Pinpoint the cell where the given text exists, returning its (X, Y) midpoint coordinate. 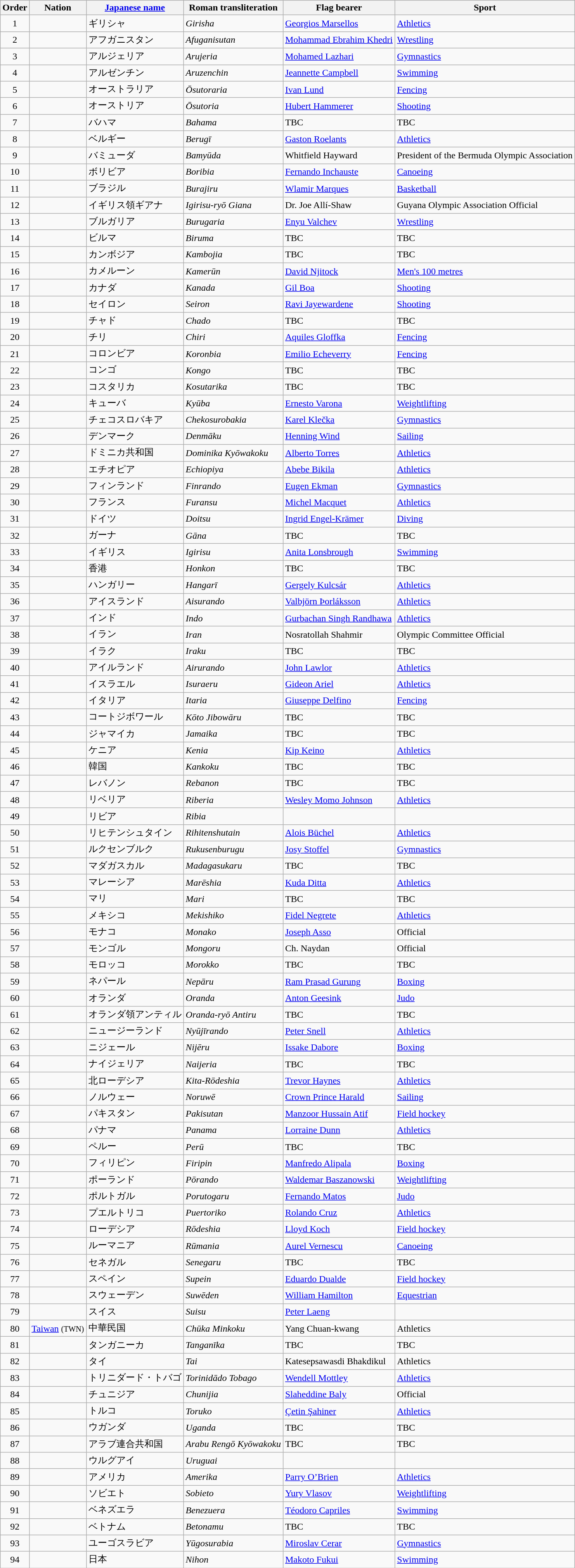
リベリア (135, 800)
コスタリカ (135, 387)
Ribia (233, 817)
Gil Boa (339, 288)
Honkon (233, 568)
香港 (135, 568)
Seiron (233, 304)
Wendell Mottley (339, 1378)
スイス (135, 1312)
ブルガリア (135, 222)
President of the Bermuda Olympic Association (485, 155)
Chūka Minkoku (233, 1328)
コロンビア (135, 354)
76 (15, 1262)
William Hamilton (339, 1296)
Burugaria (233, 222)
Peter Laeng (339, 1312)
69 (15, 1147)
89 (15, 1477)
Sobieto (233, 1493)
フィリピン (135, 1164)
Hubert Hammerer (339, 106)
Nijēru (233, 1048)
Giuseppe Delfino (339, 701)
Girisha (233, 23)
ポーランド (135, 1180)
マダガスカル (135, 866)
Uruguai (233, 1461)
Madagasukaru (233, 866)
24 (15, 404)
ウルグアイ (135, 1461)
Biruma (233, 238)
Oranda-ryō Antiru (233, 1015)
Naijeria (233, 1064)
Kōto Jibowāru (233, 717)
30 (15, 502)
レバノン (135, 783)
Koronbia (233, 354)
コンゴ (135, 370)
67 (15, 1114)
Chekosurobakia (233, 420)
アイスランド (135, 602)
Ōsutoraria (233, 89)
Arabu Rengō Kyōwakoku (233, 1444)
Ingrid Engel-Krämer (339, 519)
Rōdeshia (233, 1230)
イギリス領ギアナ (135, 205)
2 (15, 40)
Indo (233, 618)
51 (15, 849)
47 (15, 783)
Issake Dabore (339, 1048)
Perū (233, 1147)
15 (15, 255)
57 (15, 949)
Abebe Bikila (339, 470)
3 (15, 57)
Katesepsawasdi Bhakdikul (339, 1362)
Puertoriko (233, 1212)
63 (15, 1048)
ノルウェー (135, 1097)
Ram Prasad Gurung (339, 981)
Mongoru (233, 949)
Crown Prince Harald (339, 1097)
Tanganīka (233, 1345)
Pōrando (233, 1180)
カナダ (135, 288)
Airurando (233, 668)
ギリシャ (135, 23)
スウェーデン (135, 1296)
Peter Snell (339, 1031)
ドミニカ共和国 (135, 453)
韓国 (135, 767)
Georgios Marsellos (339, 23)
25 (15, 420)
ポルトガル (135, 1196)
Chado (233, 321)
Berugī (233, 139)
Alois Büchel (339, 833)
Rihitenshutain (233, 833)
Betonamu (233, 1527)
Basketball (485, 189)
59 (15, 981)
Finrando (233, 486)
ビルマ (135, 238)
Kip Keino (339, 751)
Jamaika (233, 734)
50 (15, 833)
イタリア (135, 701)
モンゴル (135, 949)
Waldemar Baszanowski (339, 1180)
32 (15, 536)
ケニア (135, 751)
8 (15, 139)
Hangarī (233, 585)
オーストラリア (135, 89)
Kongo (233, 370)
Burajiru (233, 189)
19 (15, 321)
Monako (233, 932)
Kita-Rōdeshia (233, 1081)
71 (15, 1180)
Anita Lonsbrough (339, 552)
Chunijia (233, 1395)
Igirisu-ryō Giana (233, 205)
北ローデシア (135, 1081)
23 (15, 387)
80 (15, 1328)
18 (15, 304)
パキスタン (135, 1114)
Kamerūn (233, 271)
セネガル (135, 1262)
Rolando Cruz (339, 1212)
Nation (58, 8)
Amerika (233, 1477)
Suwēden (233, 1296)
49 (15, 817)
Dr. Joe Allí-Shaw (339, 205)
フィンランド (135, 486)
Marēshia (233, 883)
29 (15, 486)
Kenia (233, 751)
74 (15, 1230)
Miroslav Cerar (339, 1543)
ニュージーランド (135, 1031)
フランス (135, 502)
70 (15, 1164)
Ch. Naydan (339, 949)
ルーマニア (135, 1246)
Noruwē (233, 1097)
72 (15, 1196)
セイロン (135, 304)
カメルーン (135, 271)
Fidel Negrete (339, 915)
Japanese name (135, 8)
Yūgosurabia (233, 1543)
33 (15, 552)
ルクセンブルク (135, 849)
Slaheddine Baly (339, 1395)
アフガニスタン (135, 40)
Order (15, 8)
チリ (135, 338)
Ravi Jayewardene (339, 304)
Pakisutan (233, 1114)
Eugen Ekman (339, 486)
Trevor Haynes (339, 1081)
Iraku (233, 651)
26 (15, 436)
Makoto Fukui (339, 1559)
38 (15, 635)
スペイン (135, 1279)
ボリビア (135, 172)
Supein (233, 1279)
Mekishiko (233, 915)
Suisu (233, 1312)
21 (15, 354)
イギリス (135, 552)
Arujeria (233, 57)
60 (15, 998)
アラブ連合共和国 (135, 1444)
Gergely Kulcsár (339, 585)
Kankoku (233, 767)
トリニダード・トバゴ (135, 1378)
Valbjörn Þorláksson (339, 602)
93 (15, 1543)
Yury Vlasov (339, 1493)
コートジボワール (135, 717)
37 (15, 618)
64 (15, 1064)
4 (15, 73)
45 (15, 751)
61 (15, 1015)
Manzoor Hussain Atif (339, 1114)
Michel Macquet (339, 502)
Ernesto Varona (339, 404)
アルゼンチン (135, 73)
Itaria (233, 701)
日本 (135, 1559)
Kosutarika (233, 387)
ローデシア (135, 1230)
1 (15, 23)
Toruko (233, 1411)
17 (15, 288)
68 (15, 1130)
Afuganisutan (233, 40)
34 (15, 568)
Wlamir Marques (339, 189)
Mari (233, 899)
Iran (233, 635)
Roman transliteration (233, 8)
リヒテンシュタイン (135, 833)
27 (15, 453)
20 (15, 338)
メキシコ (135, 915)
バミューダ (135, 155)
Uganda (233, 1428)
ナイジェリア (135, 1064)
Taiwan (TWN) (58, 1328)
16 (15, 271)
Mohammad Ebrahim Khedri (339, 40)
Aquiles Gloffka (339, 338)
Diving (485, 519)
Joseph Asso (339, 932)
Dominika Kyōwakoku (233, 453)
12 (15, 205)
81 (15, 1345)
Senegaru (233, 1262)
ベルギー (135, 139)
オランダ領アンティル (135, 1015)
41 (15, 684)
14 (15, 238)
43 (15, 717)
Ōsutoria (233, 106)
Benezuera (233, 1510)
カンボジア (135, 255)
Nihon (233, 1559)
Doitsu (233, 519)
Bahama (233, 123)
パナマ (135, 1130)
31 (15, 519)
Fernando Matos (339, 1196)
ベトナム (135, 1527)
87 (15, 1444)
73 (15, 1212)
Whitfield Hayward (339, 155)
Furansu (233, 502)
10 (15, 172)
53 (15, 883)
78 (15, 1296)
Boribia (233, 172)
9 (15, 155)
Parry O’Brien (339, 1477)
22 (15, 370)
Jeannette Campbell (339, 73)
Josy Stoffel (339, 849)
Kyūba (233, 404)
Gideon Ariel (339, 684)
39 (15, 651)
40 (15, 668)
Porutogaru (233, 1196)
ウガンダ (135, 1428)
Rebanon (233, 783)
Enyu Valchev (339, 222)
Igirisu (233, 552)
11 (15, 189)
John Lawlor (339, 668)
ドイツ (135, 519)
82 (15, 1362)
Yang Chuan-kwang (339, 1328)
Nosratollah Shahmir (339, 635)
Mohamed Lazhari (339, 57)
Denmāku (233, 436)
94 (15, 1559)
Olympic Committee Official (485, 635)
Fernando Inchauste (339, 172)
リビア (135, 817)
Kambojia (233, 255)
58 (15, 965)
ガーナ (135, 536)
Kuda Ditta (339, 883)
Echiopiya (233, 470)
デンマーク (135, 436)
Morokko (233, 965)
Flag bearer (339, 8)
Panama (233, 1130)
Isuraeru (233, 684)
ユーゴスラビア (135, 1543)
ネパール (135, 981)
46 (15, 767)
Alberto Torres (339, 453)
Aisurando (233, 602)
28 (15, 470)
Bamyūda (233, 155)
88 (15, 1461)
83 (15, 1378)
Karel Klečka (339, 420)
インド (135, 618)
62 (15, 1031)
マリ (135, 899)
ハンガリー (135, 585)
35 (15, 585)
Kanada (233, 288)
タンガニーカ (135, 1345)
プエルトリコ (135, 1212)
Lorraine Dunn (339, 1130)
ブラジル (135, 189)
Oranda (233, 998)
アイルランド (135, 668)
Equestrian (485, 1296)
Firipin (233, 1164)
Çetin Şahiner (339, 1411)
アメリカ (135, 1477)
中華民国 (135, 1328)
マレーシア (135, 883)
13 (15, 222)
David Njitock (339, 271)
イラク (135, 651)
54 (15, 899)
Ivan Lund (339, 89)
Nyūjīrando (233, 1031)
52 (15, 866)
90 (15, 1493)
42 (15, 701)
48 (15, 800)
Sport (485, 8)
Lloyd Koch (339, 1230)
ベネズエラ (135, 1510)
36 (15, 602)
ペルー (135, 1147)
トルコ (135, 1411)
Men's 100 metres (485, 271)
エチオピア (135, 470)
Téodoro Capriles (339, 1510)
44 (15, 734)
Manfredo Alipala (339, 1164)
Eduardo Dualde (339, 1279)
65 (15, 1081)
Rukusenburugu (233, 849)
84 (15, 1395)
チャド (135, 321)
Torinidādo Tobago (233, 1378)
6 (15, 106)
キューバ (135, 404)
チェコスロバキア (135, 420)
79 (15, 1312)
ソビエト (135, 1493)
Gurbachan Singh Randhawa (339, 618)
イラン (135, 635)
86 (15, 1428)
モナコ (135, 932)
Riberia (233, 800)
Tai (233, 1362)
Chiri (233, 338)
5 (15, 89)
92 (15, 1527)
77 (15, 1279)
Wesley Momo Johnson (339, 800)
オーストリア (135, 106)
91 (15, 1510)
ニジェール (135, 1048)
Anton Geesink (339, 998)
モロッコ (135, 965)
56 (15, 932)
Nepāru (233, 981)
イスラエル (135, 684)
Gāna (233, 536)
Aurel Vernescu (339, 1246)
85 (15, 1411)
Rūmania (233, 1246)
バハマ (135, 123)
Guyana Olympic Association Official (485, 205)
55 (15, 915)
Gaston Roelants (339, 139)
オランダ (135, 998)
7 (15, 123)
アルジェリア (135, 57)
Aruzenchin (233, 73)
チュニジア (135, 1395)
ジャマイカ (135, 734)
Henning Wind (339, 436)
Emilio Echeverry (339, 354)
75 (15, 1246)
タイ (135, 1362)
66 (15, 1097)
